Search for the cell housing the specified text and yield its [x, y] center coordinate. 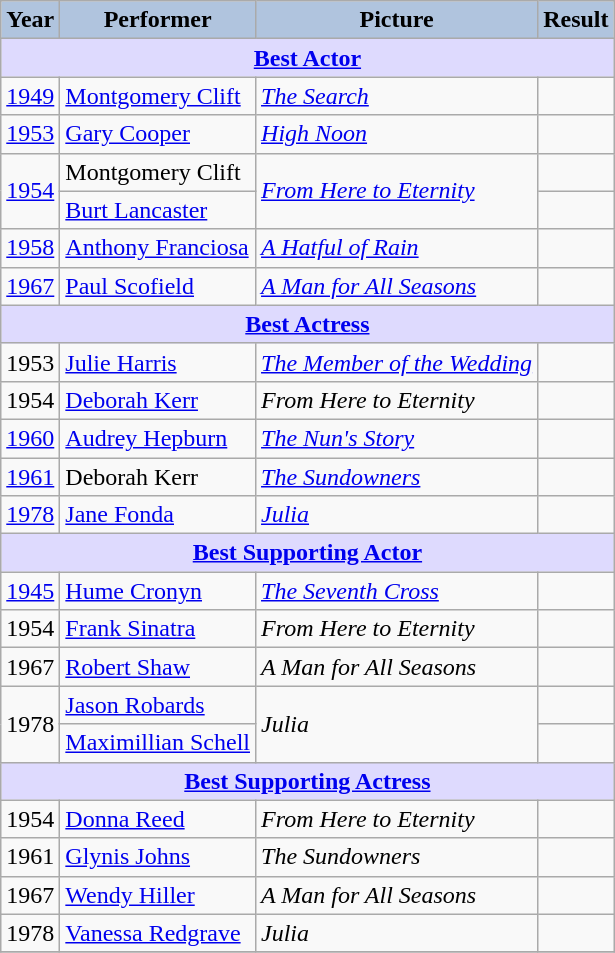
Paul Scofield [158, 286]
Gary Cooper [158, 134]
The Member of the Wedding [397, 362]
Burt Lancaster [158, 210]
1960 [30, 438]
Performer [158, 20]
The Seventh Cross [397, 591]
Robert Shaw [158, 667]
Frank Sinatra [158, 629]
Maximillian Schell [158, 743]
The Nun's Story [397, 438]
Vanessa Redgrave [158, 933]
Best Actor [308, 58]
High Noon [397, 134]
Picture [397, 20]
Anthony Franciosa [158, 248]
1958 [30, 248]
Best Actress [308, 324]
Glynis Johns [158, 857]
The Search [397, 96]
A Hatful of Rain [397, 248]
Result [576, 20]
Hume Cronyn [158, 591]
Best Supporting Actor [308, 553]
Julie Harris [158, 362]
Best Supporting Actress [308, 781]
Audrey Hepburn [158, 438]
Jason Robards [158, 705]
1945 [30, 591]
Donna Reed [158, 819]
Wendy Hiller [158, 895]
Year [30, 20]
Jane Fonda [158, 515]
1949 [30, 96]
